Identify which cell holds the provided text, then report its (x, y) central coordinate. 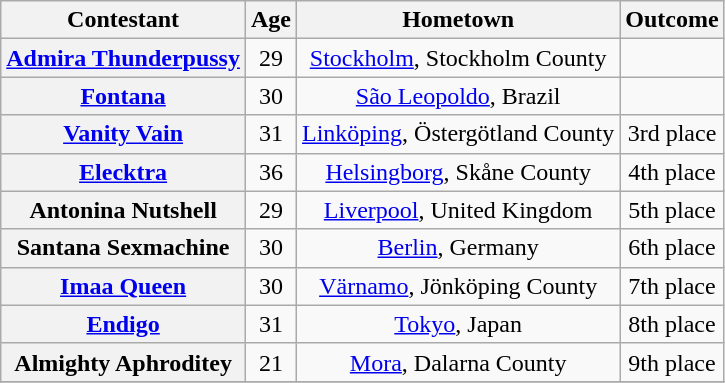
Helsingborg, Skåne County (458, 172)
8th place (672, 324)
Berlin, Germany (458, 248)
Elecktra (124, 172)
3rd place (672, 134)
Santana Sexmachine (124, 248)
9th place (672, 362)
Age (270, 20)
Almighty Aphroditey (124, 362)
Fontana (124, 96)
36 (270, 172)
4th place (672, 172)
Contestant (124, 20)
Stockholm, Stockholm County (458, 58)
Tokyo, Japan (458, 324)
Antonina Nutshell (124, 210)
Värnamo, Jönköping County (458, 286)
Mora, Dalarna County (458, 362)
6th place (672, 248)
7th place (672, 286)
Hometown (458, 20)
Outcome (672, 20)
Endigo (124, 324)
Liverpool, United Kingdom (458, 210)
São Leopoldo, Brazil (458, 96)
Admira Thunderpussy (124, 58)
Vanity Vain (124, 134)
Linköping, Östergötland County (458, 134)
21 (270, 362)
5th place (672, 210)
Imaa Queen (124, 286)
